Determine the [x, y] coordinate at the center of the cell enclosing the given text.  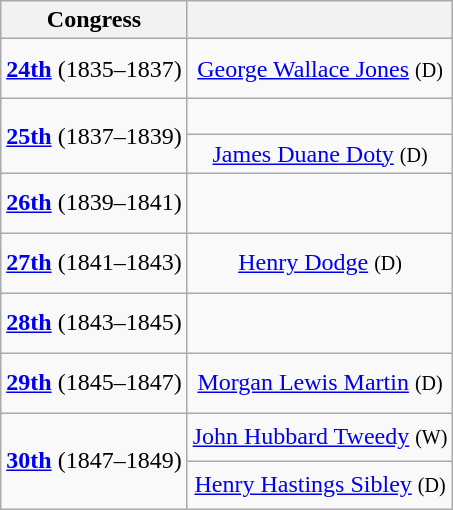
24th (1835–1837) [94, 69]
Congress [94, 20]
Henry Hastings Sibley (D) [320, 485]
30th (1847–1849) [94, 461]
Henry Dodge (D) [320, 263]
29th (1845–1847) [94, 383]
28th (1843–1845) [94, 323]
John Hubbard Tweedy (W) [320, 437]
26th (1839–1841) [94, 203]
25th (1837–1839) [94, 136]
27th (1841–1843) [94, 263]
Morgan Lewis Martin (D) [320, 383]
James Duane Doty (D) [320, 154]
George Wallace Jones (D) [320, 69]
